Find where the given text appears and provide that cell's center as (x, y) coordinate. 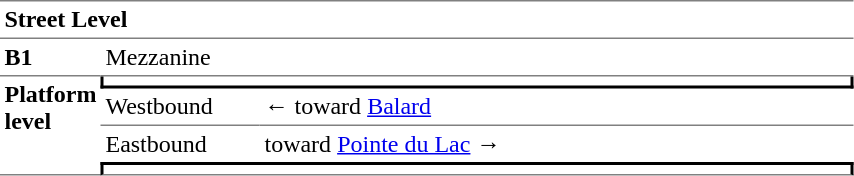
← toward Balard (557, 107)
Westbound (180, 107)
Platform level (50, 126)
Street Level (427, 20)
Eastbound (180, 144)
toward Pointe du Lac → (557, 144)
Mezzanine (478, 58)
B1 (50, 58)
